Scan for the cell matching the given text and deliver its (X, Y) coordinate at center. 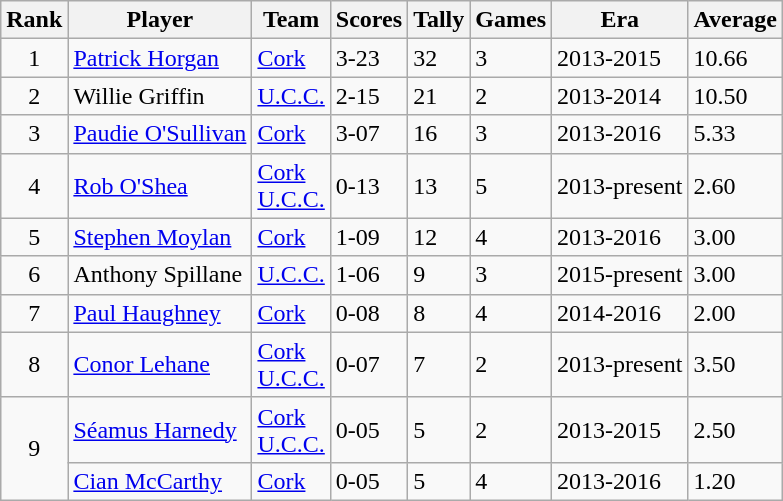
2015-present (620, 275)
0-13 (368, 186)
12 (439, 237)
Scores (368, 20)
Games (511, 20)
2.50 (736, 430)
Average (736, 20)
0-08 (368, 313)
Rank (34, 20)
5.33 (736, 134)
1-06 (368, 275)
Anthony Spillane (160, 275)
3-23 (368, 58)
2-15 (368, 96)
1 (34, 58)
2013-2014 (620, 96)
13 (439, 186)
32 (439, 58)
21 (439, 96)
2014-2016 (620, 313)
3-07 (368, 134)
Paul Haughney (160, 313)
Paudie O'Sullivan (160, 134)
Conor Lehane (160, 364)
16 (439, 134)
Patrick Horgan (160, 58)
Era (620, 20)
Team (291, 20)
0-07 (368, 364)
Séamus Harnedy (160, 430)
Tally (439, 20)
1.20 (736, 481)
Stephen Moylan (160, 237)
6 (34, 275)
Player (160, 20)
10.66 (736, 58)
Rob O'Shea (160, 186)
Cian McCarthy (160, 481)
2.00 (736, 313)
Willie Griffin (160, 96)
3.50 (736, 364)
10.50 (736, 96)
2.60 (736, 186)
1-09 (368, 237)
